Return the (x, y) coordinate for the center point of the cell that contains the specified text.  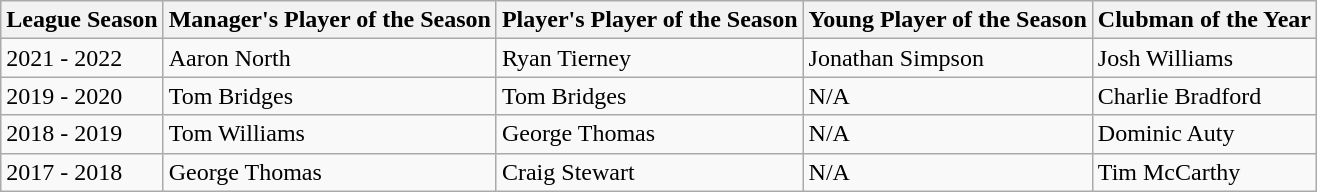
Tom Williams (330, 134)
Ryan Tierney (650, 58)
Player's Player of the Season (650, 20)
Charlie Bradford (1204, 96)
Jonathan Simpson (948, 58)
Josh Williams (1204, 58)
2021 - 2022 (82, 58)
Tim McCarthy (1204, 172)
2017 - 2018 (82, 172)
Manager's Player of the Season (330, 20)
Aaron North (330, 58)
League Season (82, 20)
2019 - 2020 (82, 96)
Craig Stewart (650, 172)
2018 - 2019 (82, 134)
Young Player of the Season (948, 20)
Dominic Auty (1204, 134)
Clubman of the Year (1204, 20)
